Detect which cell encompasses the target text, then output its [X, Y] center coordinate. 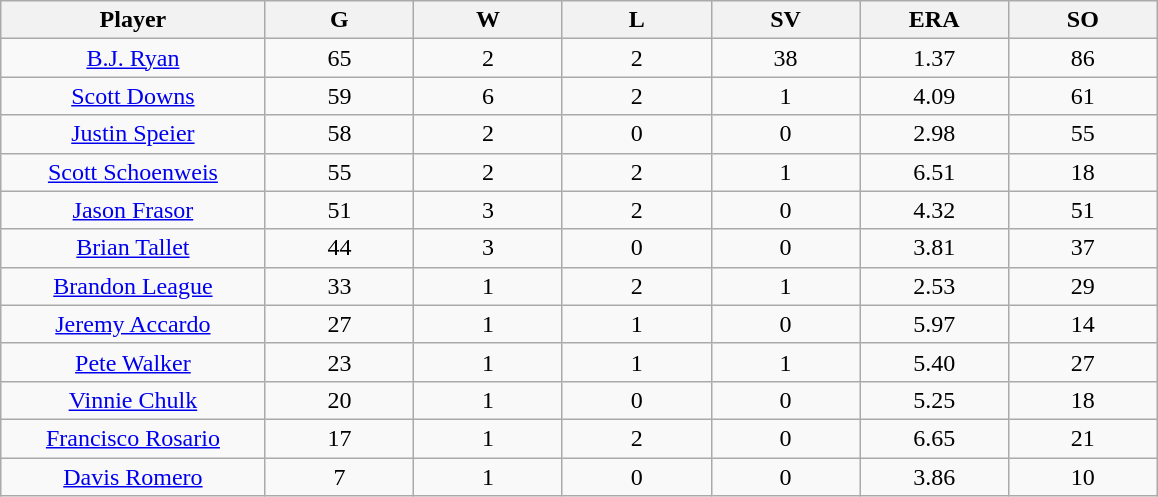
Jason Frasor [133, 210]
B.J. Ryan [133, 58]
Pete Walker [133, 362]
Brian Tallet [133, 248]
5.25 [934, 400]
4.09 [934, 96]
L [636, 20]
G [340, 20]
5.97 [934, 324]
21 [1084, 438]
6.51 [934, 172]
SV [786, 20]
Brandon League [133, 286]
2.53 [934, 286]
3.81 [934, 248]
Scott Schoenweis [133, 172]
Scott Downs [133, 96]
Vinnie Chulk [133, 400]
6 [488, 96]
33 [340, 286]
ERA [934, 20]
58 [340, 134]
Francisco Rosario [133, 438]
W [488, 20]
38 [786, 58]
7 [340, 477]
86 [1084, 58]
Player [133, 20]
61 [1084, 96]
5.40 [934, 362]
Davis Romero [133, 477]
17 [340, 438]
10 [1084, 477]
3.86 [934, 477]
59 [340, 96]
6.65 [934, 438]
Jeremy Accardo [133, 324]
Justin Speier [133, 134]
SO [1084, 20]
2.98 [934, 134]
37 [1084, 248]
14 [1084, 324]
29 [1084, 286]
1.37 [934, 58]
23 [340, 362]
20 [340, 400]
65 [340, 58]
44 [340, 248]
4.32 [934, 210]
